Locate the cell with the specified text and output its (x, y) center coordinate. 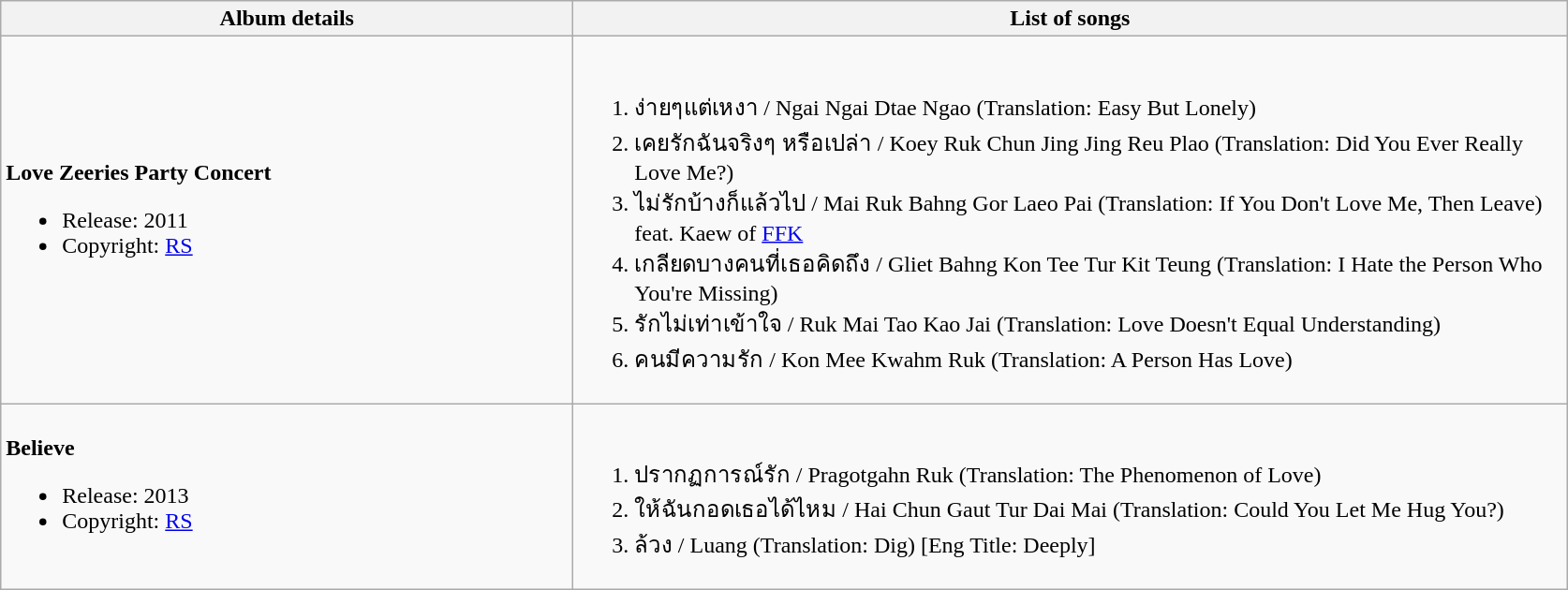
BelieveRelease: 2013Copyright: RS (287, 496)
Album details (287, 19)
List of songs (1070, 19)
Love Zeeries Party ConcertRelease: 2011Copyright: RS (287, 220)
